Identify which cell holds the provided text, then report its [X, Y] central coordinate. 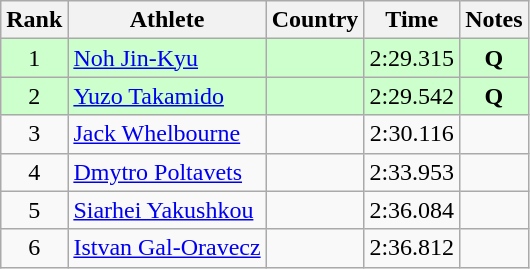
Istvan Gal-Oravecz [167, 248]
2:33.953 [412, 172]
Time [412, 20]
Dmytro Poltavets [167, 172]
Athlete [167, 20]
Yuzo Takamido [167, 96]
Rank [34, 20]
3 [34, 134]
2:29.542 [412, 96]
2:36.084 [412, 210]
Country [315, 20]
4 [34, 172]
1 [34, 58]
Jack Whelbourne [167, 134]
Siarhei Yakushkou [167, 210]
2 [34, 96]
Noh Jin-Kyu [167, 58]
Notes [494, 20]
2:36.812 [412, 248]
5 [34, 210]
2:29.315 [412, 58]
6 [34, 248]
2:30.116 [412, 134]
